Search for the cell housing the specified text and yield its [X, Y] center coordinate. 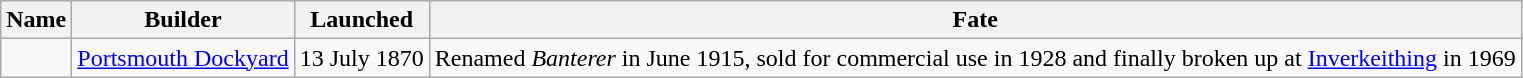
Name [36, 20]
Portsmouth Dockyard [183, 58]
Fate [975, 20]
Renamed Banterer in June 1915, sold for commercial use in 1928 and finally broken up at Inverkeithing in 1969 [975, 58]
Builder [183, 20]
13 July 1870 [362, 58]
Launched [362, 20]
